Pinpoint the cell where the given text exists, returning its [X, Y] midpoint coordinate. 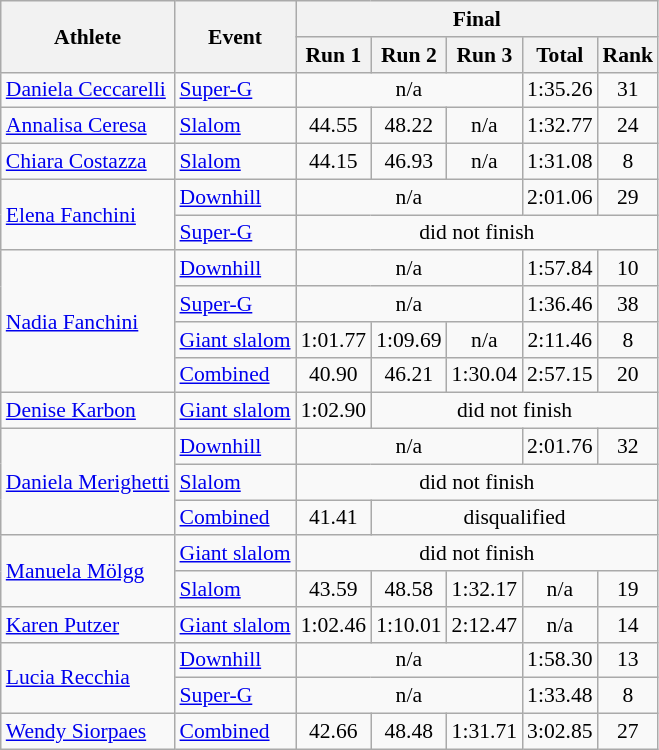
1:31.71 [484, 732]
40.90 [334, 375]
Lucia Recchia [88, 678]
Total [560, 55]
Athlete [88, 36]
1:32.17 [484, 589]
43.59 [334, 589]
Run 1 [334, 55]
Nadia Fanchini [88, 322]
1:02.46 [334, 625]
24 [628, 126]
2:11.46 [560, 340]
1:36.46 [560, 304]
31 [628, 90]
19 [628, 589]
Karen Putzer [88, 625]
Daniela Merighetti [88, 482]
1:01.77 [334, 340]
Run 3 [484, 55]
2:01.76 [560, 447]
Final [478, 19]
Chiara Costazza [88, 162]
1:58.30 [560, 660]
1:35.26 [560, 90]
32 [628, 447]
Elena Fanchini [88, 214]
41.41 [334, 518]
1:57.84 [560, 269]
20 [628, 375]
1:02.90 [334, 411]
1:09.69 [408, 340]
Run 2 [408, 55]
Manuela Mölgg [88, 572]
3:02.85 [560, 732]
1:30.04 [484, 375]
27 [628, 732]
48.58 [408, 589]
Denise Karbon [88, 411]
Annalisa Ceresa [88, 126]
2:01.06 [560, 197]
1:33.48 [560, 696]
29 [628, 197]
1:32.77 [560, 126]
48.48 [408, 732]
44.15 [334, 162]
46.93 [408, 162]
13 [628, 660]
Rank [628, 55]
1:31.08 [560, 162]
14 [628, 625]
1:10.01 [408, 625]
48.22 [408, 126]
2:12.47 [484, 625]
Event [236, 36]
46.21 [408, 375]
Wendy Siorpaes [88, 732]
2:57.15 [560, 375]
10 [628, 269]
44.55 [334, 126]
42.66 [334, 732]
38 [628, 304]
Daniela Ceccarelli [88, 90]
disqualified [514, 518]
